Capture the cell that displays the provided text and extract its [X, Y] central coordinate. 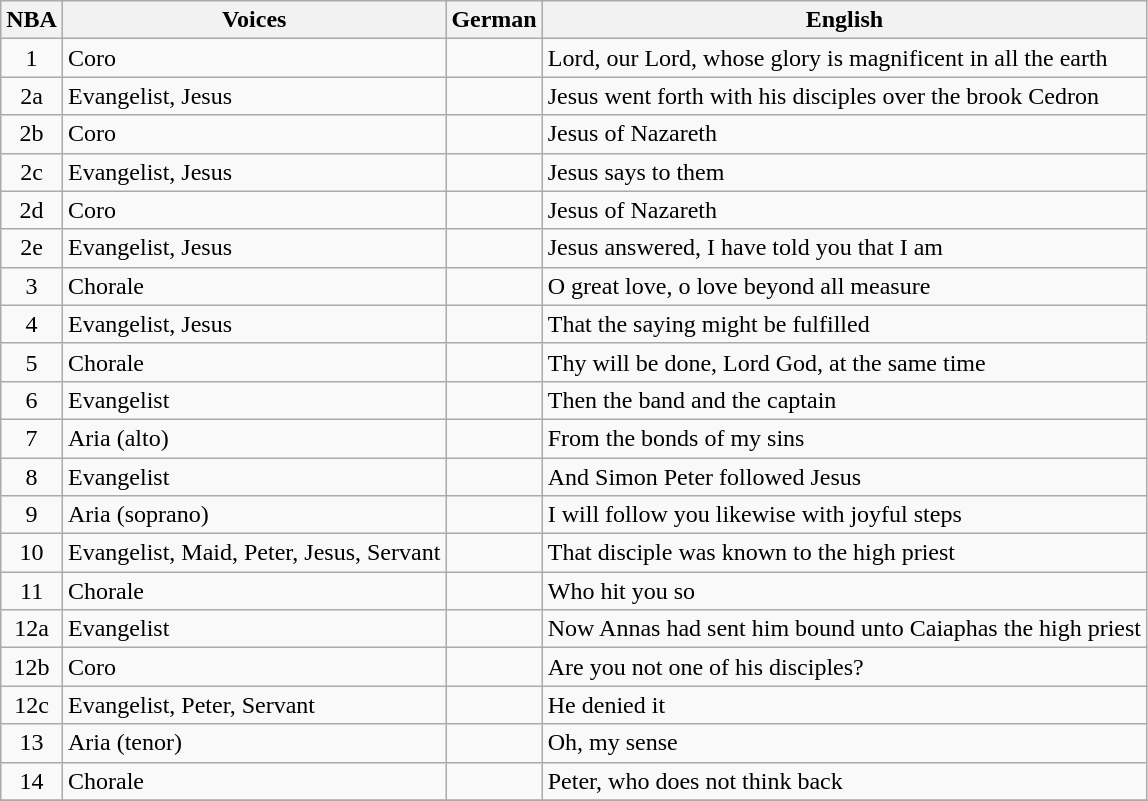
14 [32, 781]
2b [32, 134]
Jesus says to them [844, 172]
Are you not one of his disciples? [844, 667]
11 [32, 591]
And Simon Peter followed Jesus [844, 477]
5 [32, 362]
Evangelist, Peter, Servant [254, 705]
He denied it [844, 705]
13 [32, 743]
2a [32, 96]
Thy will be done, Lord God, at the same time [844, 362]
9 [32, 515]
7 [32, 438]
4 [32, 324]
12a [32, 629]
That disciple was known to the high priest [844, 553]
Lord, our Lord, whose glory is magnificent in all the earth [844, 58]
2c [32, 172]
Aria (tenor) [254, 743]
English [844, 20]
12c [32, 705]
Who hit you so [844, 591]
Evangelist, Maid, Peter, Jesus, Servant [254, 553]
That the saying might be fulfilled [844, 324]
10 [32, 553]
8 [32, 477]
1 [32, 58]
Aria (alto) [254, 438]
German [494, 20]
NBA [32, 20]
O great love, o love beyond all measure [844, 286]
3 [32, 286]
Oh, my sense [844, 743]
12b [32, 667]
2e [32, 248]
Jesus went forth with his disciples over the brook Cedron [844, 96]
From the bonds of my sins [844, 438]
I will follow you likewise with joyful steps [844, 515]
Jesus answered, I have told you that I am [844, 248]
Peter, who does not think back [844, 781]
Then the band and the captain [844, 400]
Now Annas had sent him bound unto Caiaphas the high priest [844, 629]
2d [32, 210]
Aria (soprano) [254, 515]
Voices [254, 20]
6 [32, 400]
